Determine the [x, y] coordinate at the center of the cell enclosing the given text.  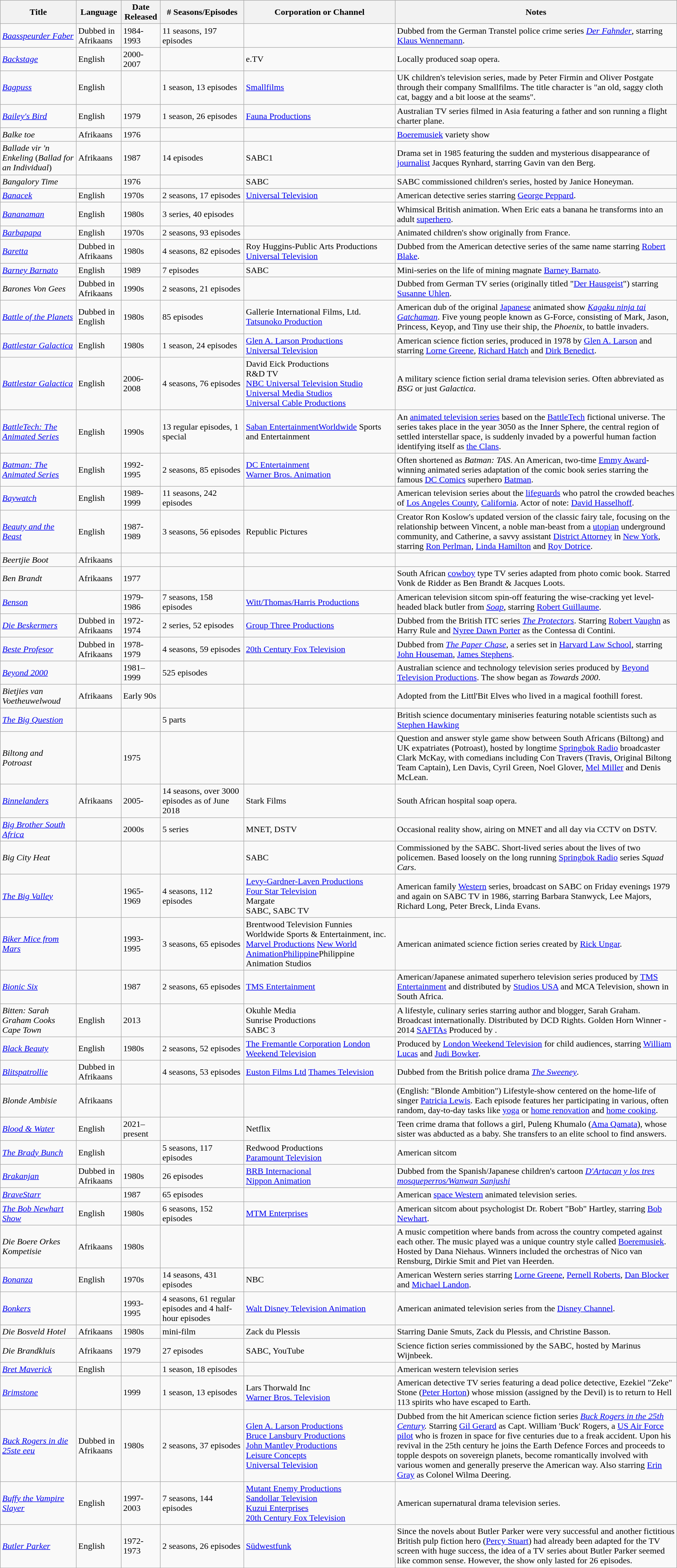
The Brady Bunch [38, 1152]
The Fremantle Corporation London Weekend Television [320, 1049]
Dubbed from The Paper Chase, a series set in Harvard Law School, starring John Houseman, James Stephens. [536, 649]
1989-1999 [141, 498]
BraveStarr [38, 1194]
Early 90s [141, 696]
Baasspeurder Faber [38, 35]
Bitten: Sarah Graham Cooks Cape Town [38, 1020]
Bailey's Bird [38, 116]
Blitspatrollie [38, 1072]
A military science fiction serial drama television series. Often abbreviated as BSG or just Galactica. [536, 384]
MTM Enterprises [320, 1213]
3 series, 40 episodes [202, 214]
Mini-series on the life of mining magnate Barney Barnato. [536, 270]
MNET, DSTV [320, 830]
Starring Danie Smuts, Zack du Plessis, and Christine Basson. [536, 1332]
Batman: The Animated Series [38, 470]
Gallerie International Films, Ltd.Tatsunoko Production [320, 317]
1979-1986 [141, 602]
Commissioned by the SABC. Short-lived series about the lives of two policemen. Based loosely on the long running Springbok Radio series Squad Cars. [536, 858]
65 episodes [202, 1194]
Dubbed from the American detective series of the same name starring Robert Blake. [536, 251]
Bangalory Time [38, 182]
Saban EntertainmentWorldwide Sports and Entertainment [320, 432]
American supernatural drama television series. [536, 1503]
14 episodes [202, 158]
Blood & Water [38, 1129]
Dubbed in English [99, 317]
4 seasons, 82 episodes [202, 251]
13 regular episodes, 1 special [202, 432]
Produced by London Weekend Television for child audiences, starring William Lucas and Judi Bowker. [536, 1049]
1981–1999 [141, 673]
Benson [38, 602]
2 seasons, 26 episodes [202, 1546]
Dubbed from the British police drama The Sweeney. [536, 1072]
Biltong and Potroast [38, 758]
# Seasons/Episodes [202, 12]
1 season, 24 episodes [202, 346]
Binnelanders [38, 801]
2 seasons, 52 episodes [202, 1049]
American science fiction series, produced in 1978 by Glen A. Larson and starring Lorne Greene, Richard Hatch and Dirk Benedict. [536, 346]
Blonde Ambisie [38, 1100]
Boeremusiek variety show [536, 135]
Stark Films [320, 801]
American animated science fiction series created by Rick Ungar. [536, 944]
14 seasons, over 3000 episodes as of June 2018 [202, 801]
85 episodes [202, 317]
Bionic Six [38, 987]
Beste Profesor [38, 649]
5 seasons, 117 episodes [202, 1152]
Language [99, 12]
American sitcom about psychologist Dr. Robert "Bob" Hartley, starring Bob Newhart. [536, 1213]
American western television series [536, 1369]
Ben Brandt [38, 579]
Beyond 2000 [38, 673]
Beertjie Boot [38, 560]
Netflix [320, 1129]
2 seasons, 21 episodes [202, 289]
1987-1989 [141, 532]
South African cowboy type TV series adapted from photo comic book. Starred Vonk de Ridder as Ben Brandt & Jacques Loots. [536, 579]
Walt Disney Television Animation [320, 1308]
SABC commissioned children's series, hosted by Janice Honeyman. [536, 182]
Bietjies van Voetheuwelwoud [38, 696]
Witt/Thomas/Harris Productions [320, 602]
2006-2008 [141, 384]
Biker Mice from Mars [38, 944]
Australian science and technology television series produced by Beyond Television Productions. The show began as Towards 2000. [536, 673]
2 seasons, 93 episodes [202, 233]
American television series about the lifeguards who patrol the crowded beaches of Los Angeles County, California. Actor of note: David Hasselhoff. [536, 498]
1 season, 18 episodes [202, 1369]
Mutant Enemy ProductionsSandollar TelevisionKuzui Enterprises20th Century Fox Television [320, 1503]
Notes [536, 12]
David Eick ProductionsR&D TVNBC Universal Television StudioUniversal Media StudiosUniversal Cable Productions [320, 384]
The Big Question [38, 720]
11 seasons, 242 episodes [202, 498]
Lars Thorwald IncWarner Bros. Television [320, 1393]
1999 [141, 1393]
Balke toe [38, 135]
Science fiction series commissioned by the SABC, hosted by Marinus Wijnbeek. [536, 1350]
NBC [320, 1280]
7 episodes [202, 270]
mini-film [202, 1332]
Big Brother South Africa [38, 830]
The Bob Newhart Show [38, 1213]
Buffy the Vampire Slayer [38, 1503]
Dubbed from German TV series (originally titled "Der Hausgeist") starring Susanne Uhlen. [536, 289]
Republic Pictures [320, 532]
2005- [141, 801]
Südwestfunk [320, 1546]
525 episodes [202, 673]
SABC, YouTube [320, 1350]
Universal Television [320, 195]
Title [38, 12]
7 seasons, 144 episodes [202, 1503]
Bagpuss [38, 88]
1997-2003 [141, 1503]
Dubbed from the British ITC series The Protectors. Starring Robert Vaughn as Harry Rule and Nyree Dawn Porter as the Contessa di Contini. [536, 626]
Occasional reality show, airing on MNET and all day via CCTV on DSTV. [536, 830]
2 seasons, 85 episodes [202, 470]
Glen A. Larson ProductionsBruce Lansbury ProductionsJohn Mantley ProductionsLeisure ConceptsUniversal Television [320, 1445]
Dubbed from the German Transtel police crime series Der Fahnder, starring Klaus Wennemann. [536, 35]
Whimsical British animation. When Eric eats a banana he transforms into an adult superhero. [536, 214]
e.TV [320, 59]
Adopted from the Littl'Bit Elves who lived in a magical foothill forest. [536, 696]
American detective series starring George Peppard. [536, 195]
Baywatch [38, 498]
7 seasons, 158 episodes [202, 602]
1975 [141, 758]
Die Bosveld Hotel [38, 1332]
1992-1995 [141, 470]
Ballade vir 'n Enkeling (Ballad for an Individual) [38, 158]
3 seasons, 65 episodes [202, 944]
11 seasons, 197 episodes [202, 35]
Brentwood Television FunniesWorldwide Sports & Entertainment, inc. Marvel Productions New World AnimationPhilippinePhilippine Animation Studios [320, 944]
Redwood ProductionsParamount Television [320, 1152]
British science documentary miniseries featuring notable scientists such as Stephen Hawking [536, 720]
TMS Entertainment [320, 987]
Barney Barnato [38, 270]
3 seasons, 56 episodes [202, 532]
2021–present [141, 1129]
South African hospital soap opera. [536, 801]
4 seasons, 76 episodes [202, 384]
Glen A. Larson ProductionsUniversal Television [320, 346]
2 seasons, 37 episodes [202, 1445]
27 episodes [202, 1350]
Brimstone [38, 1393]
Butler Parker [38, 1546]
Corporation or Channel [320, 12]
4 seasons, 53 episodes [202, 1072]
BRB InternacionalNippon Animation [320, 1176]
Bonkers [38, 1308]
Die Boere Orkes Kompetisie [38, 1247]
American animated television series from the Disney Channel. [536, 1308]
6 seasons, 152 episodes [202, 1213]
Levy-Gardner-Laven ProductionsFour Star TelevisionMargateSABC, SABC TV [320, 896]
Bret Maverick [38, 1369]
4 seasons, 61 regular episodes and 4 half-hour episodes [202, 1308]
14 seasons, 431 episodes [202, 1280]
4 seasons, 59 episodes [202, 649]
BattleTech: The Animated Series [38, 432]
1984-1993 [141, 35]
Okuhle MediaSunrise ProductionsSABC 3 [320, 1020]
1989 [141, 270]
1972-1974 [141, 626]
5 series [202, 830]
4 seasons, 112 episodes [202, 896]
Euston Films Ltd Thames Television [320, 1072]
1965-1969 [141, 896]
1978-1979 [141, 649]
Die Brandkluis [38, 1350]
Battle of the Planets [38, 317]
1 season, 26 episodes [202, 116]
26 episodes [202, 1176]
Locally produced soap opera. [536, 59]
1972-1973 [141, 1546]
Roy Huggins-Public Arts ProductionsUniversal Television [320, 251]
Brakanjan [38, 1176]
The Big Valley [38, 896]
Buck Rogers in die 25ste eeu [38, 1445]
Bananaman [38, 214]
Dubbed from the Spanish/Japanese children's cartoon D'Artacan y los tres mosqueperros/Wanwan Sanjushi [536, 1176]
Barbapapa [38, 233]
American Western series starring Lorne Greene, Pernell Roberts, Dan Blocker and Michael Landon. [536, 1280]
American sitcom [536, 1152]
SABC1 [320, 158]
Barones Von Gees [38, 289]
Fauna Productions [320, 116]
Die Beskermers [38, 626]
Animated children's show originally from France. [536, 233]
American space Western animated television series. [536, 1194]
Beauty and the Beast [38, 532]
2000s [141, 830]
Australian TV series filmed in Asia featuring a father and son running a flight charter plane. [536, 116]
Baretta [38, 251]
5 parts [202, 720]
Bonanza [38, 1280]
American television sitcom spin-off featuring the wise-cracking yet level-headed black butler from Soap, starring Robert Guillaume. [536, 602]
Black Beauty [38, 1049]
2 seasons, 17 episodes [202, 195]
Big City Heat [38, 858]
Group Three Productions [320, 626]
Backstage [38, 59]
Banacek [38, 195]
2 seasons, 65 episodes [202, 987]
2013 [141, 1020]
Date Released [141, 12]
Smallfilms [320, 88]
20th Century Fox Television [320, 649]
Zack du Plessis [320, 1332]
DC EntertainmentWarner Bros. Animation [320, 470]
1977 [141, 579]
2000-2007 [141, 59]
2 series, 52 episodes [202, 626]
Drama set in 1985 featuring the sudden and mysterious disappearance of journalist Jacques Rynhard, starring Gavin van den Berg. [536, 158]
